Identify which cell holds the provided text, then report its (x, y) central coordinate. 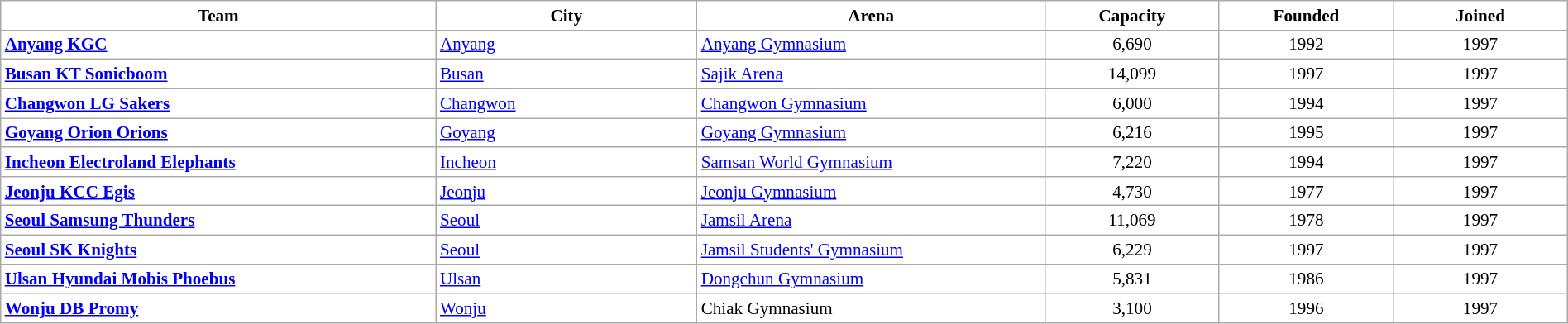
Sajik Arena (872, 74)
Joined (1480, 15)
Changwon (566, 102)
Incheon Electroland Elephants (218, 162)
Chiak Gymnasium (872, 307)
Capacity (1132, 15)
Jeonju Gymnasium (872, 190)
Changwon Gymnasium (872, 102)
Jamsil Students' Gymnasium (872, 250)
6,690 (1132, 45)
Ulsan (566, 279)
Ulsan Hyundai Mobis Phoebus (218, 279)
14,099 (1132, 74)
Arena (872, 15)
5,831 (1132, 279)
Wonju (566, 307)
1986 (1306, 279)
Anyang (566, 45)
3,100 (1132, 307)
Jeonju KCC Egis (218, 190)
Busan (566, 74)
Seoul Samsung Thunders (218, 220)
1977 (1306, 190)
Anyang Gymnasium (872, 45)
Jamsil Arena (872, 220)
6,000 (1132, 102)
Founded (1306, 15)
Busan KT Sonicboom (218, 74)
1995 (1306, 132)
1978 (1306, 220)
11,069 (1132, 220)
6,229 (1132, 250)
1992 (1306, 45)
6,216 (1132, 132)
Goyang (566, 132)
7,220 (1132, 162)
Incheon (566, 162)
City (566, 15)
Wonju DB Promy (218, 307)
Team (218, 15)
Changwon LG Sakers (218, 102)
1996 (1306, 307)
4,730 (1132, 190)
Seoul SK Knights (218, 250)
Jeonju (566, 190)
Anyang KGC (218, 45)
Goyang Gymnasium (872, 132)
Samsan World Gymnasium (872, 162)
Dongchun Gymnasium (872, 279)
Goyang Orion Orions (218, 132)
